Locate the cell with the specified text and output its [X, Y] center coordinate. 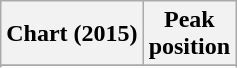
Peakposition [189, 34]
Chart (2015) [72, 34]
